Return the [X, Y] coordinate for the center point of the cell that contains the specified text.  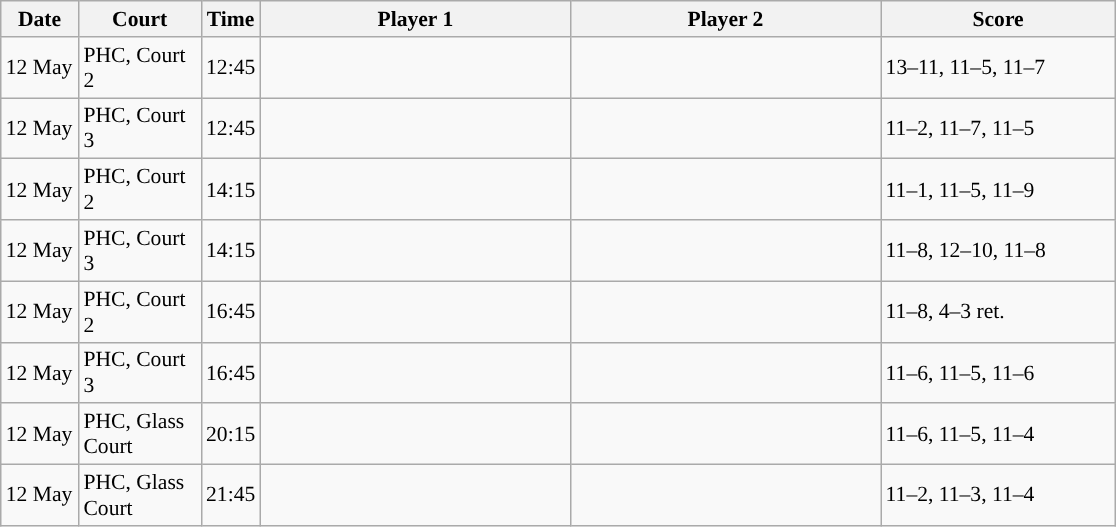
Court [140, 19]
13–11, 11–5, 11–7 [998, 68]
Player 1 [415, 19]
20:15 [230, 434]
11–8, 12–10, 11–8 [998, 250]
11–6, 11–5, 11–4 [998, 434]
11–2, 11–7, 11–5 [998, 128]
11–1, 11–5, 11–9 [998, 190]
11–6, 11–5, 11–6 [998, 372]
11–8, 4–3 ret. [998, 312]
21:45 [230, 496]
Date [40, 19]
11–2, 11–3, 11–4 [998, 496]
Score [998, 19]
Time [230, 19]
Player 2 [725, 19]
